Locate the cell with the specified text and output its (x, y) center coordinate. 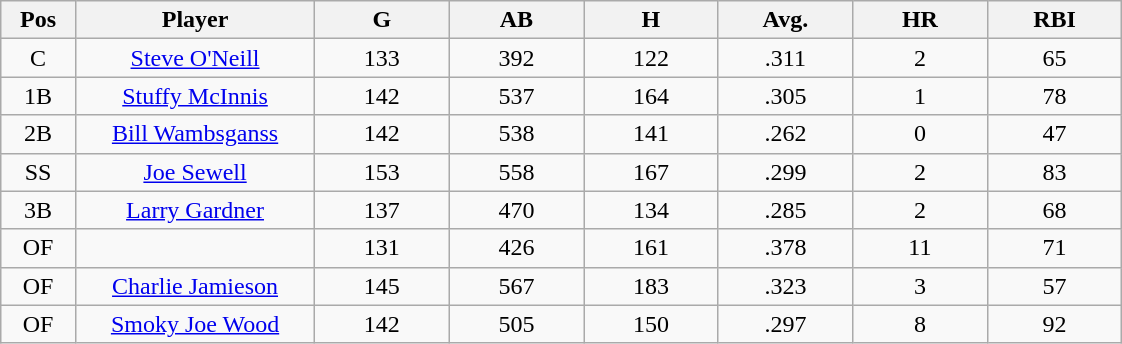
.297 (786, 324)
HR (920, 20)
G (382, 20)
537 (516, 96)
167 (652, 172)
141 (652, 134)
Player (194, 20)
Stuffy McInnis (194, 96)
C (38, 58)
11 (920, 248)
122 (652, 58)
2B (38, 134)
.305 (786, 96)
3B (38, 210)
Smoky Joe Wood (194, 324)
.323 (786, 286)
92 (1054, 324)
57 (1054, 286)
153 (382, 172)
0 (920, 134)
Pos (38, 20)
505 (516, 324)
133 (382, 58)
1B (38, 96)
68 (1054, 210)
150 (652, 324)
71 (1054, 248)
.299 (786, 172)
1 (920, 96)
83 (1054, 172)
AB (516, 20)
131 (382, 248)
Charlie Jamieson (194, 286)
RBI (1054, 20)
426 (516, 248)
567 (516, 286)
Avg. (786, 20)
Larry Gardner (194, 210)
.311 (786, 58)
183 (652, 286)
164 (652, 96)
Bill Wambsganss (194, 134)
H (652, 20)
Steve O'Neill (194, 58)
145 (382, 286)
47 (1054, 134)
.285 (786, 210)
SS (38, 172)
558 (516, 172)
392 (516, 58)
470 (516, 210)
.262 (786, 134)
137 (382, 210)
78 (1054, 96)
65 (1054, 58)
134 (652, 210)
538 (516, 134)
8 (920, 324)
.378 (786, 248)
Joe Sewell (194, 172)
161 (652, 248)
3 (920, 286)
